For the text-containing cell, return its midpoint in (X, Y) coordinate format. 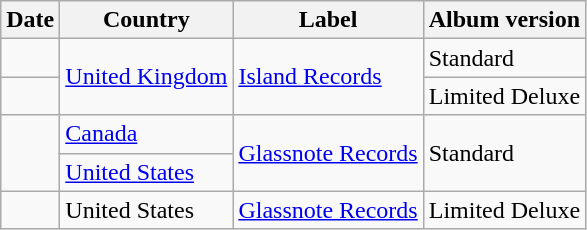
Country (146, 20)
Label (328, 20)
Island Records (328, 77)
Canada (146, 134)
United Kingdom (146, 77)
Album version (504, 20)
Date (30, 20)
